Return the (x, y) coordinate for the center point of the cell that contains the specified text.  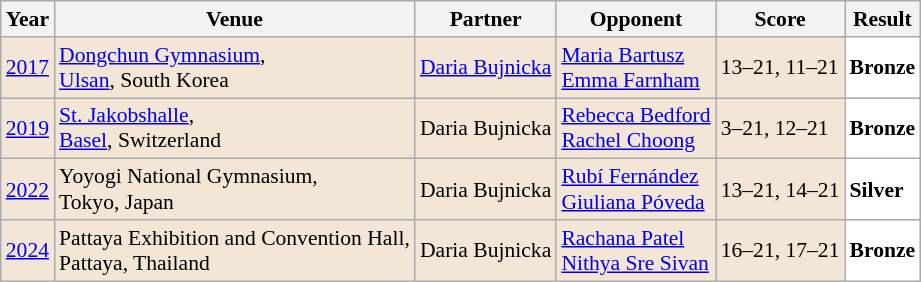
3–21, 12–21 (780, 128)
Score (780, 19)
2022 (28, 190)
2017 (28, 68)
St. Jakobshalle,Basel, Switzerland (234, 128)
Pattaya Exhibition and Convention Hall,Pattaya, Thailand (234, 250)
Yoyogi National Gymnasium,Tokyo, Japan (234, 190)
Silver (883, 190)
Dongchun Gymnasium,Ulsan, South Korea (234, 68)
Rachana Patel Nithya Sre Sivan (636, 250)
Opponent (636, 19)
Rebecca Bedford Rachel Choong (636, 128)
2024 (28, 250)
Venue (234, 19)
Result (883, 19)
16–21, 17–21 (780, 250)
Maria Bartusz Emma Farnham (636, 68)
Partner (486, 19)
2019 (28, 128)
13–21, 11–21 (780, 68)
Rubí Fernández Giuliana Póveda (636, 190)
13–21, 14–21 (780, 190)
Year (28, 19)
